Pinpoint the cell where the given text exists, returning its [X, Y] midpoint coordinate. 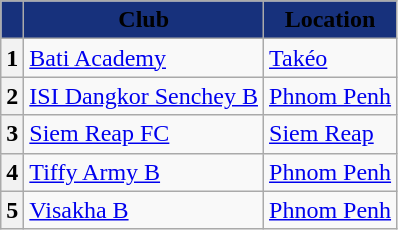
3 [12, 134]
5 [12, 210]
4 [12, 172]
Tiffy Army B [144, 172]
2 [12, 96]
Siem Reap FC [144, 134]
Takéo [330, 58]
ISI Dangkor Senchey B [144, 96]
Bati Academy [144, 58]
1 [12, 58]
Visakha B [144, 210]
Club [144, 20]
Siem Reap [330, 134]
Location [330, 20]
